Detect which cell encompasses the target text, then output its [x, y] center coordinate. 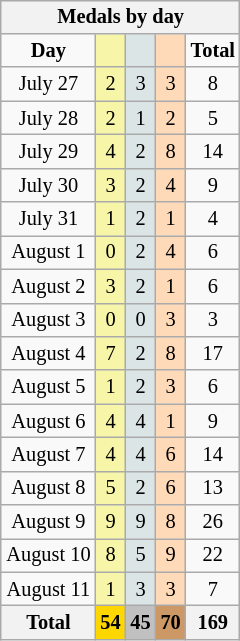
July 29 [48, 152]
July 30 [48, 185]
July 27 [48, 84]
70 [171, 623]
August 7 [48, 455]
13 [213, 488]
54 [110, 623]
July 28 [48, 118]
August 5 [48, 387]
August 6 [48, 421]
August 10 [48, 556]
August 11 [48, 589]
August 9 [48, 522]
45 [141, 623]
169 [213, 623]
Day [48, 51]
August 2 [48, 286]
22 [213, 556]
26 [213, 522]
August 4 [48, 354]
July 31 [48, 219]
August 1 [48, 253]
Medals by day [120, 17]
August 3 [48, 320]
17 [213, 354]
August 8 [48, 488]
